Locate the cell with the specified text and output its (X, Y) center coordinate. 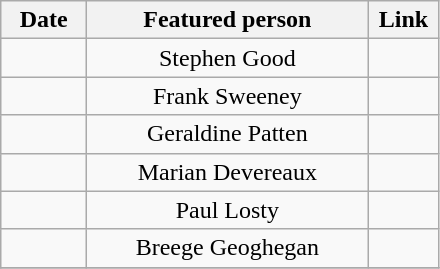
Paul Losty (228, 210)
Stephen Good (228, 58)
Breege Geoghegan (228, 248)
Frank Sweeney (228, 96)
Date (44, 20)
Featured person (228, 20)
Geraldine Patten (228, 134)
Marian Devereaux (228, 172)
Link (404, 20)
